Capture the cell that displays the provided text and extract its [X, Y] central coordinate. 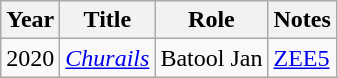
2020 [30, 58]
Year [30, 20]
Batool Jan [212, 58]
Role [212, 20]
ZEE5 [302, 58]
Title [108, 20]
Churails [108, 58]
Notes [302, 20]
